From the cell containing the given text, extract its center point as (x, y) coordinate. 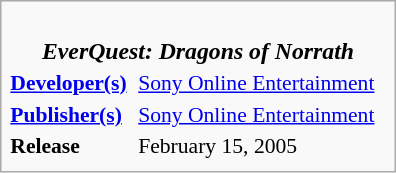
Developer(s) (72, 83)
Publisher(s) (72, 114)
Release (72, 146)
February 15, 2005 (262, 146)
EverQuest: Dragons of Norrath (198, 38)
